Pinpoint the cell where the given text exists, returning its (x, y) midpoint coordinate. 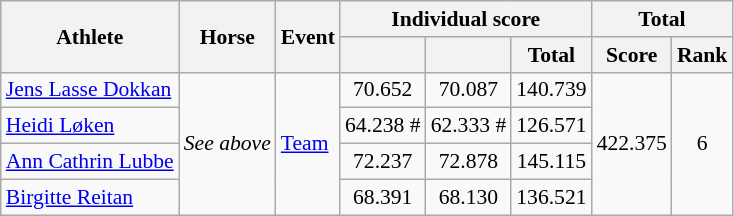
Athlete (90, 36)
6 (702, 143)
68.130 (469, 197)
70.087 (469, 90)
Rank (702, 55)
Ann Cathrin Lubbe (90, 162)
Score (632, 55)
Team (308, 143)
72.878 (469, 162)
Birgitte Reitan (90, 197)
Individual score (466, 19)
70.652 (383, 90)
145.115 (551, 162)
Horse (228, 36)
126.571 (551, 126)
72.237 (383, 162)
Event (308, 36)
64.238 # (383, 126)
62.333 # (469, 126)
422.375 (632, 143)
See above (228, 143)
136.521 (551, 197)
Jens Lasse Dokkan (90, 90)
68.391 (383, 197)
Heidi Løken (90, 126)
140.739 (551, 90)
